Extract the [x, y] coordinate from the center of the cell holding the provided text.  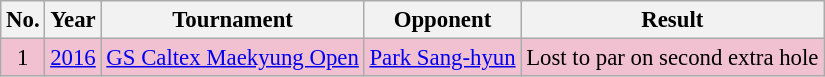
Lost to par on second extra hole [672, 58]
Year [73, 20]
Result [672, 20]
Park Sang-hyun [442, 58]
No. [23, 20]
GS Caltex Maekyung Open [232, 58]
Opponent [442, 20]
Tournament [232, 20]
2016 [73, 58]
1 [23, 58]
